Extract the (x, y) coordinate from the center of the cell holding the provided text.  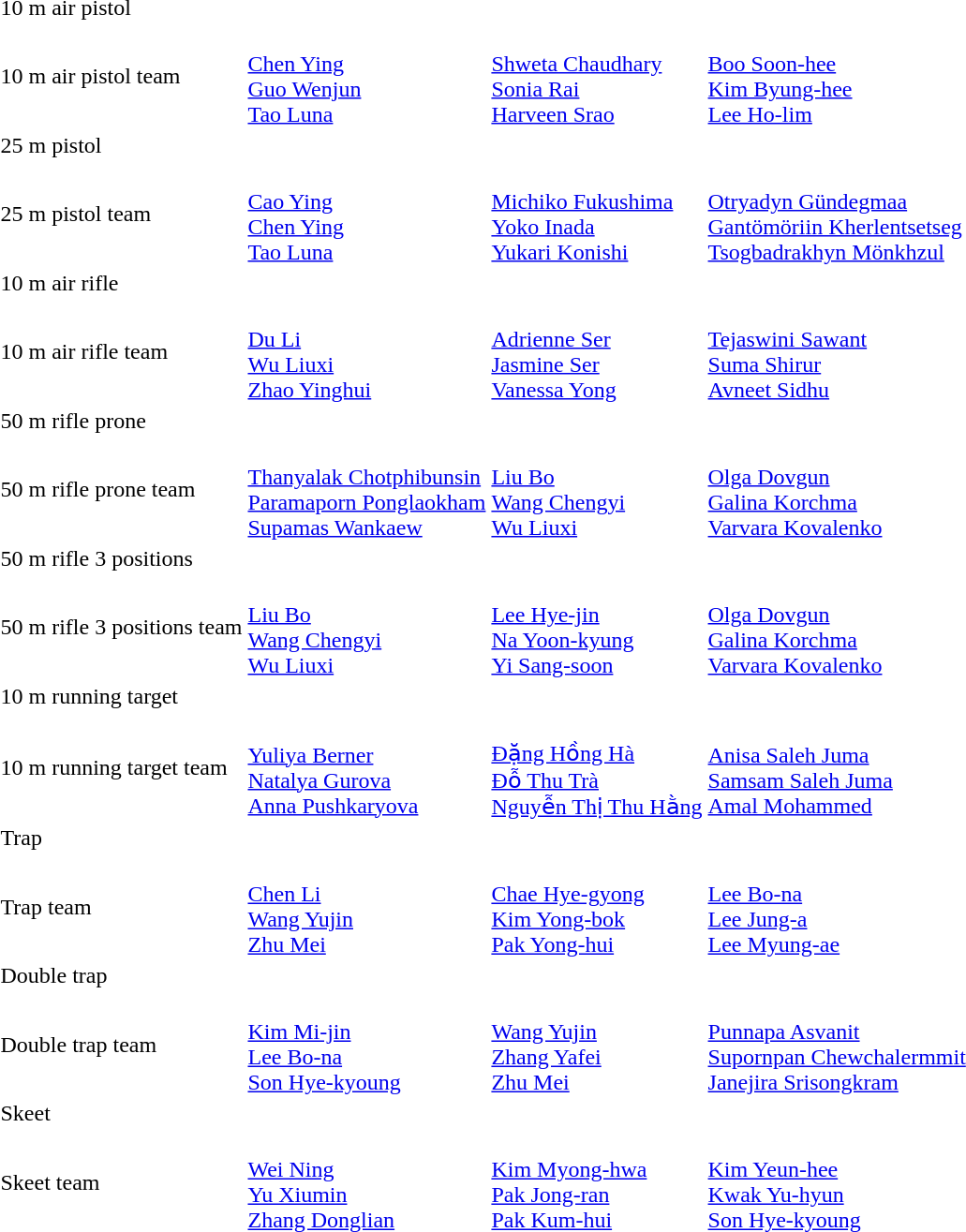
Chen LiWang YujinZhu Mei (367, 907)
Chen YingGuo WenjunTao Luna (367, 77)
Du LiWu LiuxiZhao Yinghui (367, 352)
Shweta ChaudharySonia RaiHarveen Srao (597, 77)
Kim Mi-jinLee Bo-naSon Hye-kyoung (367, 1046)
Đặng Hồng HàĐỗ Thu TràNguyễn Thị Thu Hằng (597, 767)
Cao YingChen YingTao Luna (367, 214)
Yuliya BernerNatalya GurovaAnna Pushkaryova (367, 767)
Thanyalak ChotphibunsinParamaporn PonglaokhamSupamas Wankaew (367, 489)
Lee Hye-jinNa Yoon-kyungYi Sang-soon (597, 628)
Chae Hye-gyongKim Yong-bokPak Yong-hui (597, 907)
Adrienne SerJasmine SerVanessa Yong (597, 352)
Wang YujinZhang YafeiZhu Mei (597, 1046)
Michiko FukushimaYoko InadaYukari Konishi (597, 214)
